Scan for the cell matching the given text and deliver its (x, y) coordinate at center. 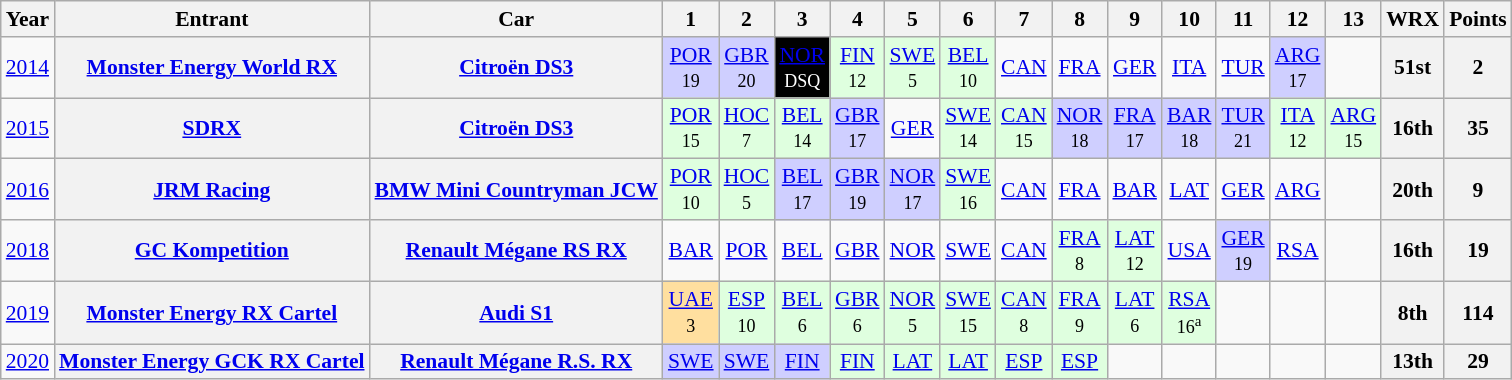
ARG15 (1353, 128)
RSA (1298, 250)
2016 (28, 190)
FRA17 (1134, 128)
UAE3 (691, 312)
SDRX (212, 128)
2019 (28, 312)
NOR17 (913, 190)
FRA8 (1080, 250)
Monster Energy World RX (212, 68)
Monster Energy RX Cartel (212, 312)
ARG (1298, 190)
LAT12 (1134, 250)
Points (1478, 19)
1 (691, 19)
GBR20 (747, 68)
2014 (28, 68)
LAT6 (1134, 312)
35 (1478, 128)
HOC5 (747, 190)
5 (913, 19)
JRM Racing (212, 190)
ITA (1190, 68)
2015 (28, 128)
BMW Mini Countryman JCW (516, 190)
GBR (858, 250)
BEL10 (968, 68)
NORDSQ (802, 68)
Renault Mégane R.S. RX (516, 362)
FRA9 (1080, 312)
GBR6 (858, 312)
29 (1478, 362)
TUR21 (1242, 128)
SWE16 (968, 190)
SWE14 (968, 128)
BEL17 (802, 190)
BEL6 (802, 312)
8 (1080, 19)
Monster Energy GCK RX Cartel (212, 362)
12 (1298, 19)
19 (1478, 250)
TUR (1242, 68)
Year (28, 19)
2020 (28, 362)
GC Kompetition (212, 250)
WRX (1412, 19)
HOC7 (747, 128)
BEL14 (802, 128)
SWE5 (913, 68)
GER19 (1242, 250)
Audi S1 (516, 312)
13th (1412, 362)
GBR17 (858, 128)
10 (1190, 19)
BEL (802, 250)
POR15 (691, 128)
NOR18 (1080, 128)
4 (858, 19)
8th (1412, 312)
NOR (913, 250)
20th (1412, 190)
6 (968, 19)
BAR18 (1190, 128)
Car (516, 19)
3 (802, 19)
USA (1190, 250)
NOR5 (913, 312)
114 (1478, 312)
RSA16a (1190, 312)
13 (1353, 19)
11 (1242, 19)
51st (1412, 68)
GBR19 (858, 190)
CAN15 (1024, 128)
7 (1024, 19)
POR (747, 250)
POR19 (691, 68)
SWE15 (968, 312)
CAN8 (1024, 312)
Entrant (212, 19)
ITA12 (1298, 128)
2018 (28, 250)
ARG17 (1298, 68)
ESP10 (747, 312)
FIN12 (858, 68)
POR10 (691, 190)
Renault Mégane RS RX (516, 250)
